Find where the given text appears and provide that cell's center as (x, y) coordinate. 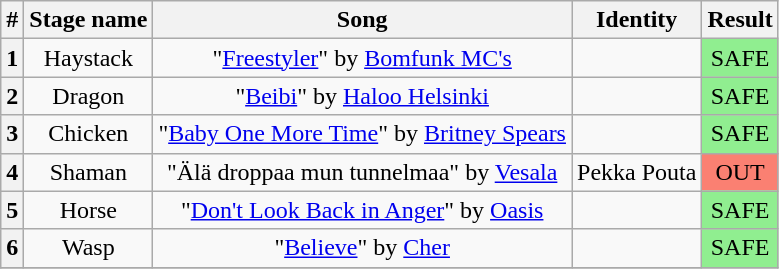
Horse (88, 210)
4 (12, 172)
5 (12, 210)
"Freestyler" by Bomfunk MC's (362, 58)
Identity (637, 20)
6 (12, 248)
Shaman (88, 172)
1 (12, 58)
OUT (740, 172)
"Beibi" by Haloo Helsinki (362, 96)
Pekka Pouta (637, 172)
"Believe" by Cher (362, 248)
Stage name (88, 20)
"Don't Look Back in Anger" by Oasis (362, 210)
"Älä droppaa mun tunnelmaa" by Vesala (362, 172)
2 (12, 96)
3 (12, 134)
# (12, 20)
Wasp (88, 248)
"Baby One More Time" by Britney Spears (362, 134)
Chicken (88, 134)
Dragon (88, 96)
Result (740, 20)
Song (362, 20)
Haystack (88, 58)
